Pinpoint the cell where the given text exists, returning its (x, y) midpoint coordinate. 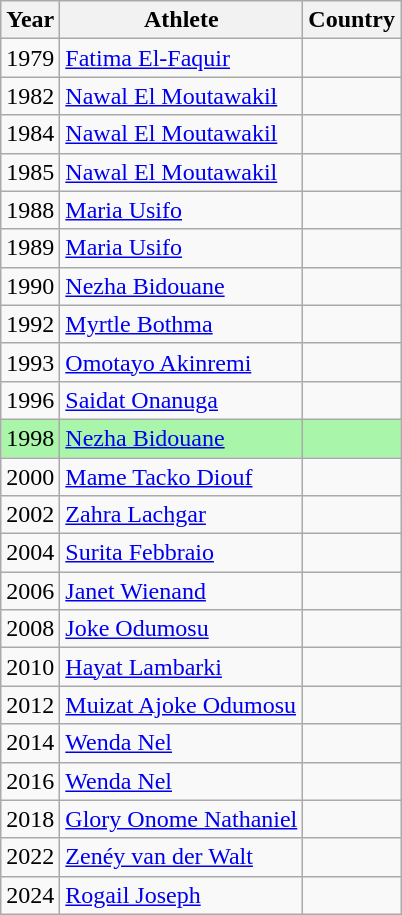
1988 (30, 210)
Zenéy van der Walt (182, 857)
Hayat Lambarki (182, 667)
2016 (30, 781)
Muizat Ajoke Odumosu (182, 705)
1989 (30, 248)
1990 (30, 286)
2022 (30, 857)
1984 (30, 134)
Glory Onome Nathaniel (182, 819)
1992 (30, 324)
1979 (30, 58)
Surita Febbraio (182, 553)
Year (30, 20)
2012 (30, 705)
Myrtle Bothma (182, 324)
Saidat Onanuga (182, 400)
2014 (30, 743)
Zahra Lachgar (182, 515)
Mame Tacko Diouf (182, 477)
1982 (30, 96)
2004 (30, 553)
Joke Odumosu (182, 629)
1998 (30, 438)
1993 (30, 362)
2010 (30, 667)
Athlete (182, 20)
Rogail Joseph (182, 895)
2000 (30, 477)
2018 (30, 819)
Country (352, 20)
2006 (30, 591)
1996 (30, 400)
Omotayo Akinremi (182, 362)
Fatima El-Faquir (182, 58)
2008 (30, 629)
2024 (30, 895)
1985 (30, 172)
2002 (30, 515)
Janet Wienand (182, 591)
